Scan for the cell matching the given text and deliver its [X, Y] coordinate at center. 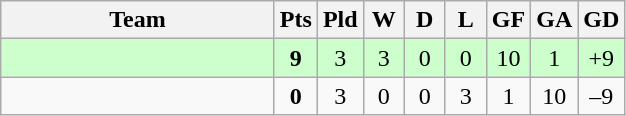
9 [296, 58]
L [466, 20]
Pts [296, 20]
GA [554, 20]
W [384, 20]
+9 [602, 58]
Team [138, 20]
–9 [602, 96]
GD [602, 20]
Pld [340, 20]
D [424, 20]
GF [508, 20]
